Capture the cell that displays the provided text and extract its [x, y] central coordinate. 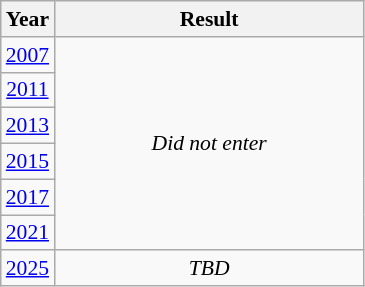
2007 [28, 55]
Result [209, 19]
Year [28, 19]
2011 [28, 90]
2021 [28, 233]
2015 [28, 162]
2025 [28, 269]
Did not enter [209, 144]
TBD [209, 269]
2017 [28, 197]
2013 [28, 126]
